Find where the given text appears and provide that cell's center as [X, Y] coordinate. 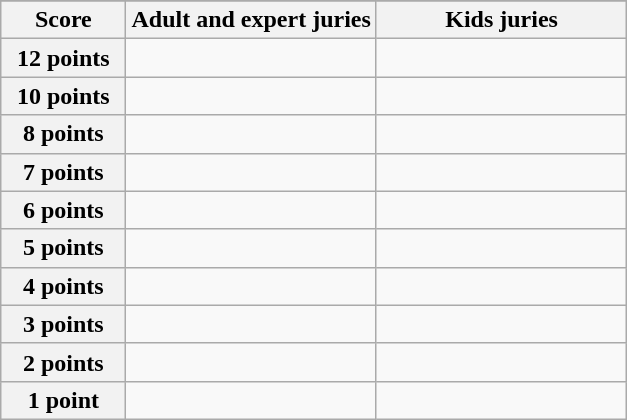
1 point [64, 400]
2 points [64, 362]
12 points [64, 58]
10 points [64, 96]
Adult and expert juries [251, 20]
8 points [64, 134]
4 points [64, 286]
6 points [64, 210]
3 points [64, 324]
5 points [64, 248]
7 points [64, 172]
Score [64, 20]
Kids juries [501, 20]
